Return the [x, y] coordinate for the center point of the cell that contains the specified text.  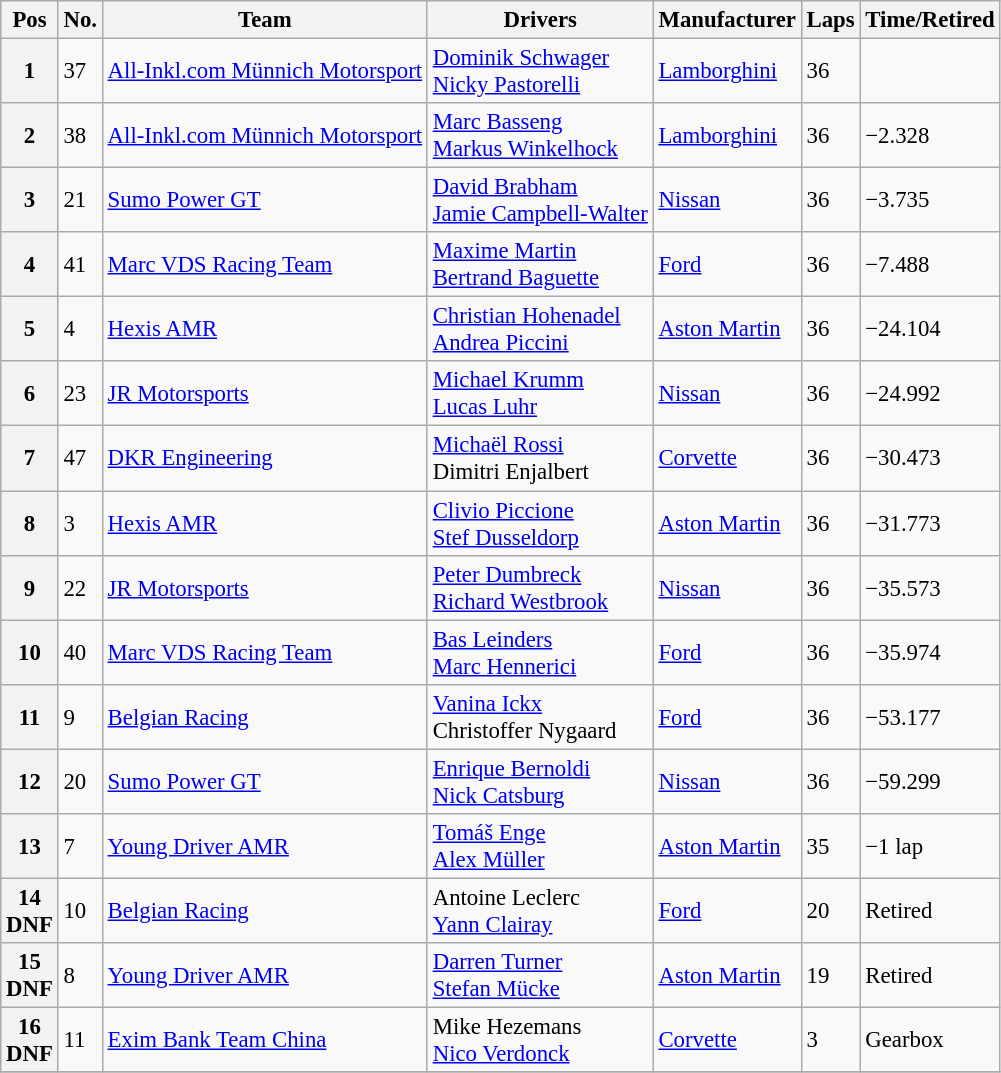
38 [80, 136]
−24.104 [930, 330]
Michael Krumm Lucas Luhr [540, 394]
−30.473 [930, 458]
Drivers [540, 20]
12 [30, 782]
DKR Engineering [264, 458]
Pos [30, 20]
22 [80, 588]
1 [30, 72]
Peter Dumbreck Richard Westbrook [540, 588]
Maxime Martin Bertrand Baguette [540, 264]
Dominik Schwager Nicky Pastorelli [540, 72]
−35.573 [930, 588]
41 [80, 264]
−24.992 [930, 394]
14DNF [30, 910]
−59.299 [930, 782]
Mike Hezemans Nico Verdonck [540, 1040]
Time/Retired [930, 20]
Christian Hohenadel Andrea Piccini [540, 330]
David Brabham Jamie Campbell-Walter [540, 200]
−7.488 [930, 264]
2 [30, 136]
37 [80, 72]
Antoine Leclerc Yann Clairay [540, 910]
Bas Leinders Marc Hennerici [540, 652]
Marc Basseng Markus Winkelhock [540, 136]
6 [30, 394]
Clivio Piccione Stef Dusseldorp [540, 524]
13 [30, 846]
21 [80, 200]
−35.974 [930, 652]
−2.328 [930, 136]
Manufacturer [727, 20]
Tomáš Enge Alex Müller [540, 846]
Gearbox [930, 1040]
35 [830, 846]
Enrique Bernoldi Nick Catsburg [540, 782]
40 [80, 652]
Exim Bank Team China [264, 1040]
Michaël Rossi Dimitri Enjalbert [540, 458]
−31.773 [930, 524]
No. [80, 20]
−3.735 [930, 200]
Vanina Ickx Christoffer Nygaard [540, 716]
Laps [830, 20]
−1 lap [930, 846]
Team [264, 20]
47 [80, 458]
19 [830, 976]
16DNF [30, 1040]
5 [30, 330]
15DNF [30, 976]
Darren Turner Stefan Mücke [540, 976]
23 [80, 394]
−53.177 [930, 716]
